Pinpoint the cell where the given text exists, returning its [x, y] midpoint coordinate. 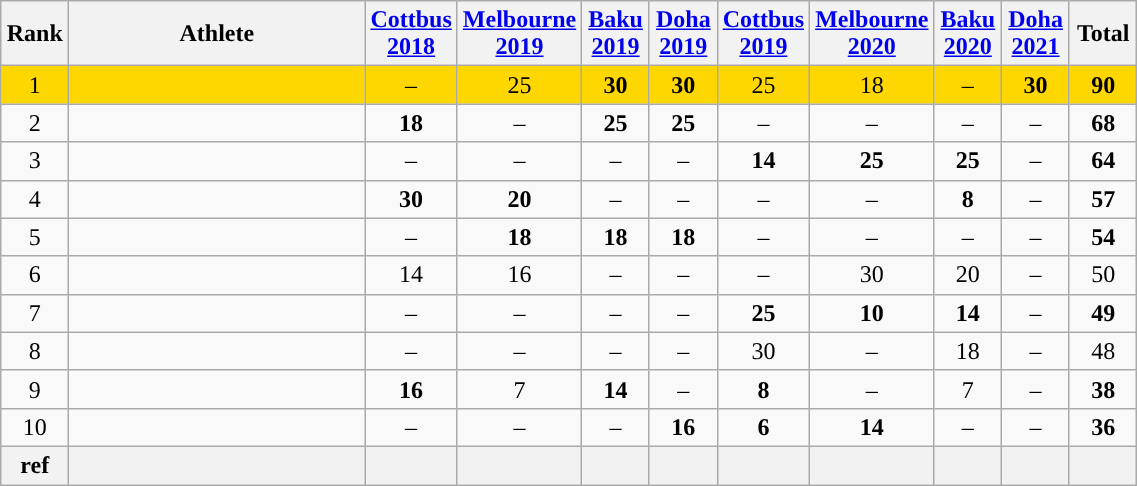
90 [1102, 85]
Melbourne 2020 [872, 34]
54 [1102, 237]
Athlete [217, 34]
36 [1102, 427]
57 [1102, 199]
Melbourne 2019 [519, 34]
Doha 2021 [1036, 34]
49 [1102, 313]
50 [1102, 275]
1 [35, 85]
Total [1102, 34]
Cottbus 2018 [411, 34]
9 [35, 389]
Baku 2019 [616, 34]
38 [1102, 389]
5 [35, 237]
Cottbus 2019 [763, 34]
48 [1102, 351]
68 [1102, 123]
2 [35, 123]
Baku 2020 [968, 34]
Rank [35, 34]
64 [1102, 161]
3 [35, 161]
ref [35, 465]
Doha 2019 [683, 34]
4 [35, 199]
